Output the [x, y] coordinate of the center of the cell containing the given text.  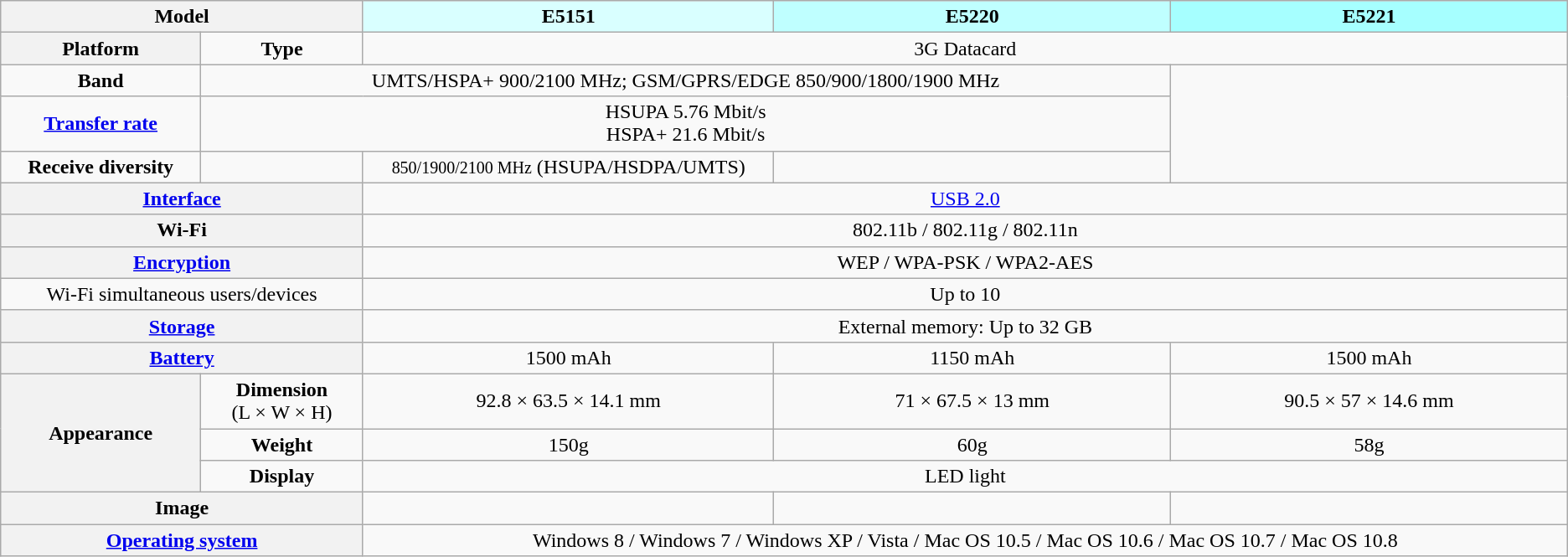
Up to 10 [965, 294]
850/1900/2100 MHz (HSUPA/HSDPA/UMTS) [568, 167]
Band [101, 80]
1150 mAh [972, 358]
WEP / WPA-PSK / WPA2-AES [965, 262]
E5151 [568, 17]
UMTS/HSPA+ 900/2100 MHz; GSM/GPRS/EDGE 850/900/1800/1900 MHz [686, 80]
802.11b / 802.11g / 802.11n [965, 230]
Display [282, 477]
HSUPA 5.76 Mbit/sHSPA+ 21.6 Mbit/s [686, 124]
60g [972, 445]
Wi-Fi [183, 230]
USB 2.0 [965, 199]
Storage [183, 326]
External memory: Up to 32 GB [965, 326]
Transfer rate [101, 124]
90.5 × 57 × 14.6 mm [1369, 400]
Appearance [101, 432]
E5221 [1369, 17]
150g [568, 445]
Operating system [183, 540]
Image [183, 508]
58g [1369, 445]
Encryption [183, 262]
Interface [183, 199]
Receive diversity [101, 167]
Type [282, 49]
92.8 × 63.5 × 14.1 mm [568, 400]
E5220 [972, 17]
3G Datacard [965, 49]
Platform [101, 49]
Model [183, 17]
LED light [965, 477]
Wi-Fi simultaneous users/devices [183, 294]
Battery [183, 358]
71 × 67.5 × 13 mm [972, 400]
Dimension(L × W × H) [282, 400]
Windows 8 / Windows 7 / Windows XP / Vista / Mac OS 10.5 / Mac OS 10.6 / Mac OS 10.7 / Mac OS 10.8 [965, 540]
Weight [282, 445]
